Determine the [X, Y] coordinate at the center of the cell enclosing the given text.  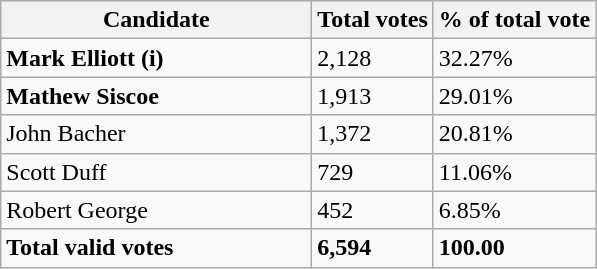
Robert George [156, 210]
Scott Duff [156, 172]
1,913 [373, 96]
Mark Elliott (i) [156, 58]
6,594 [373, 248]
452 [373, 210]
11.06% [514, 172]
6.85% [514, 210]
20.81% [514, 134]
100.00 [514, 248]
Mathew Siscoe [156, 96]
29.01% [514, 96]
John Bacher [156, 134]
32.27% [514, 58]
729 [373, 172]
1,372 [373, 134]
Total votes [373, 20]
2,128 [373, 58]
Candidate [156, 20]
Total valid votes [156, 248]
% of total vote [514, 20]
